Output the (X, Y) coordinate of the center of the cell containing the given text.  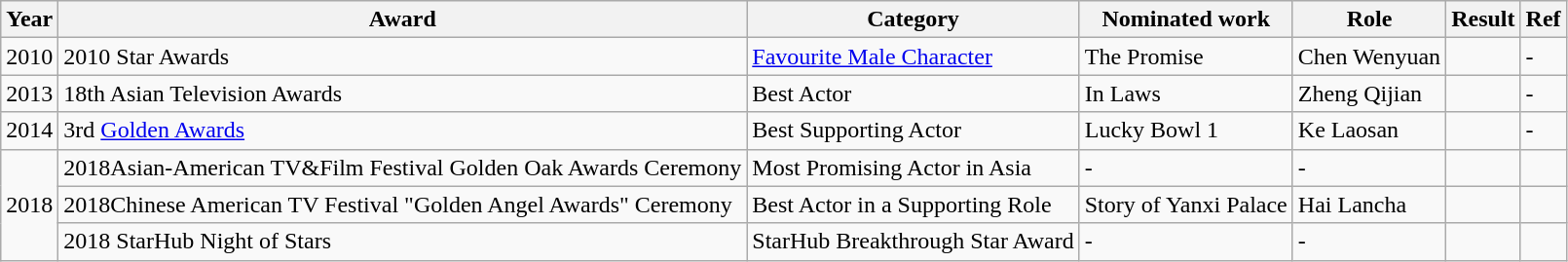
2010 (29, 56)
Award (403, 19)
Category (914, 19)
Lucky Bowl 1 (1186, 131)
2013 (29, 94)
Zheng Qijian (1369, 94)
Best Actor (914, 94)
The Promise (1186, 56)
Result (1483, 19)
Story of Yanxi Palace (1186, 205)
2018Chinese American TV Festival "Golden Angel Awards" Ceremony (403, 205)
Nominated work (1186, 19)
Most Promising Actor in Asia (914, 168)
2018 (29, 205)
18th Asian Television Awards (403, 94)
2018 StarHub Night of Stars (403, 242)
Best Supporting Actor (914, 131)
Year (29, 19)
2018Asian-American TV&Film Festival Golden Oak Awards Ceremony (403, 168)
Favourite Male Character (914, 56)
Chen Wenyuan (1369, 56)
Role (1369, 19)
2014 (29, 131)
Ref (1543, 19)
Hai Lancha (1369, 205)
3rd Golden Awards (403, 131)
Best Actor in a Supporting Role (914, 205)
In Laws (1186, 94)
Ke Laosan (1369, 131)
StarHub Breakthrough Star Award (914, 242)
2010 Star Awards (403, 56)
